Output the (x, y) coordinate of the center of the cell containing the given text.  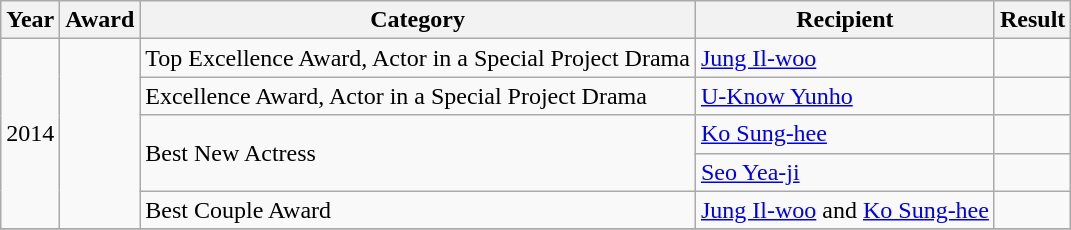
Seo Yea-ji (844, 172)
Category (418, 20)
2014 (30, 134)
Excellence Award, Actor in a Special Project Drama (418, 96)
Top Excellence Award, Actor in a Special Project Drama (418, 58)
Jung Il-woo (844, 58)
Award (100, 20)
Best New Actress (418, 153)
Recipient (844, 20)
Result (1032, 20)
Ko Sung-hee (844, 134)
Best Couple Award (418, 210)
U-Know Yunho (844, 96)
Jung Il-woo and Ko Sung-hee (844, 210)
Year (30, 20)
